From the cell containing the given text, extract its center point as (x, y) coordinate. 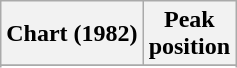
Peak position (189, 34)
Chart (1982) (72, 34)
